Search for the cell housing the specified text and yield its (X, Y) center coordinate. 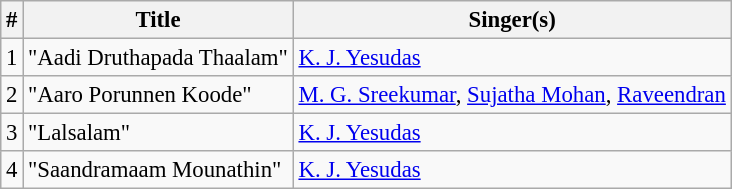
M. G. Sreekumar, Sujatha Mohan, Raveendran (512, 95)
# (12, 20)
4 (12, 170)
1 (12, 58)
Singer(s) (512, 20)
3 (12, 133)
"Saandramaam Mounathin" (158, 170)
"Aadi Druthapada Thaalam" (158, 58)
2 (12, 95)
"Lalsalam" (158, 133)
"Aaro Porunnen Koode" (158, 95)
Title (158, 20)
